Locate the cell with the specified text and output its [x, y] center coordinate. 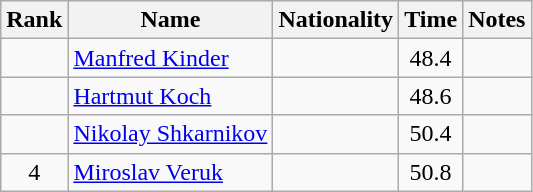
Name [170, 20]
Rank [34, 20]
Hartmut Koch [170, 96]
Manfred Kinder [170, 58]
4 [34, 172]
50.8 [431, 172]
48.4 [431, 58]
Notes [497, 20]
Miroslav Veruk [170, 172]
Nikolay Shkarnikov [170, 134]
Nationality [336, 20]
Time [431, 20]
50.4 [431, 134]
48.6 [431, 96]
